Return the (x, y) coordinate for the center point of the cell that contains the specified text.  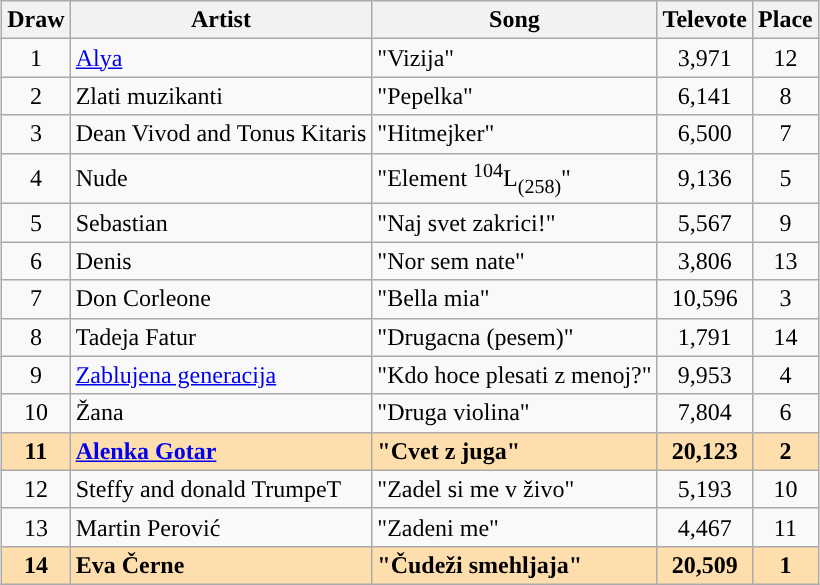
1,791 (704, 337)
Dean Vivod and Tonus Kitaris (221, 134)
9,953 (704, 375)
9,136 (704, 178)
6,141 (704, 96)
Song (514, 20)
3,971 (704, 58)
Žana (221, 413)
Don Corleone (221, 299)
"Druga violina" (514, 413)
"Cvet z juga" (514, 451)
5,193 (704, 489)
Nude (221, 178)
Zablujena generacija (221, 375)
7,804 (704, 413)
20,123 (704, 451)
Eva Černe (221, 565)
"Bella mia" (514, 299)
Denis (221, 261)
Draw (36, 20)
"Kdo hoce plesati z menoj?" (514, 375)
5,567 (704, 223)
Artist (221, 20)
20,509 (704, 565)
4,467 (704, 527)
"Vizija" (514, 58)
Alenka Gotar (221, 451)
Televote (704, 20)
10,596 (704, 299)
"Zadel si me v živo" (514, 489)
Steffy and donald TrumpeT (221, 489)
3,806 (704, 261)
Place (786, 20)
Sebastian (221, 223)
Tadeja Fatur (221, 337)
6,500 (704, 134)
Zlati muzikanti (221, 96)
"Drugacna (pesem)" (514, 337)
"Pepelka" (514, 96)
"Zadeni me" (514, 527)
"Naj svet zakrici!" (514, 223)
"Čudeži smehljaja" (514, 565)
"Element 104L(258)" (514, 178)
"Nor sem nate" (514, 261)
Alya (221, 58)
"Hitmejker" (514, 134)
Martin Perović (221, 527)
